Return the (x, y) coordinate for the center point of the cell that contains the specified text.  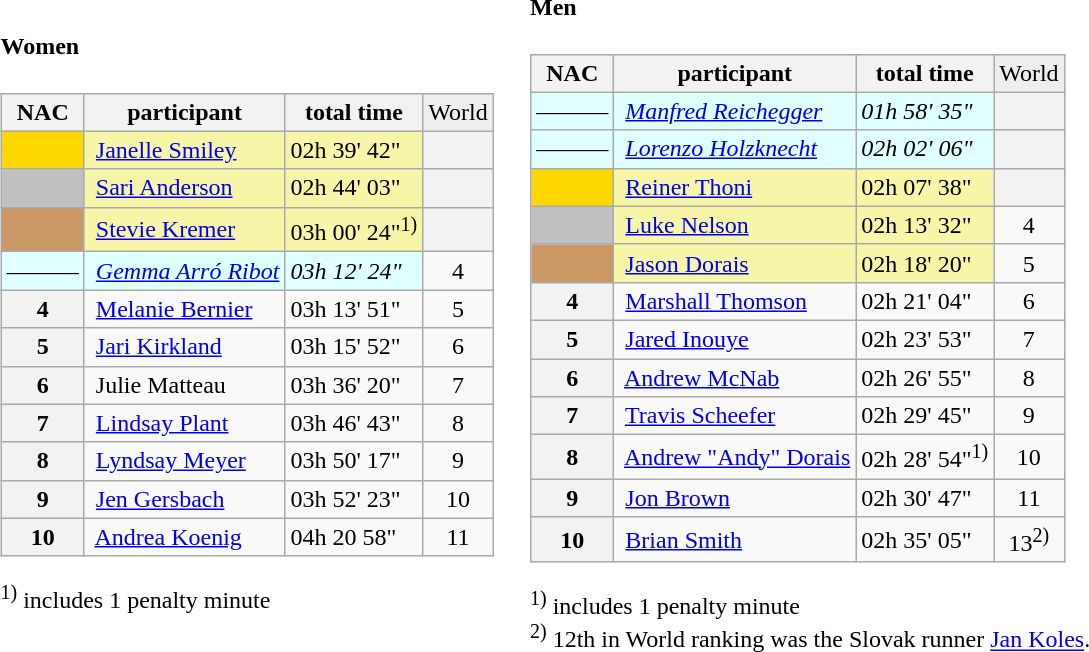
Manfred Reichegger (735, 111)
Stevie Kremer (184, 230)
03h 13' 51" (354, 309)
Andrew McNab (735, 378)
03h 46' 43" (354, 423)
02h 28' 54"1) (925, 458)
Andrea Koenig (184, 537)
03h 36' 20" (354, 385)
02h 30' 47" (925, 498)
03h 50' 17" (354, 461)
02h 21' 04" (925, 301)
02h 39' 42" (354, 150)
Jen Gersbach (184, 499)
02h 44' 03" (354, 188)
Brian Smith (735, 540)
04h 20 58" (354, 537)
132) (1029, 540)
02h 02' 06" (925, 149)
Reiner Thoni (735, 187)
02h 23' 53" (925, 339)
Luke Nelson (735, 225)
03h 12' 24" (354, 271)
Jared Inouye (735, 339)
Jari Kirkland (184, 347)
Melanie Bernier (184, 309)
03h 15' 52" (354, 347)
02h 18' 20" (925, 263)
02h 26' 55" (925, 378)
01h 58' 35" (925, 111)
Julie Matteau (184, 385)
02h 35' 05" (925, 540)
02h 13' 32" (925, 225)
Travis Scheefer (735, 416)
02h 07' 38" (925, 187)
Sari Anderson (184, 188)
Lorenzo Holzknecht (735, 149)
Lindsay Plant (184, 423)
03h 00' 24"1) (354, 230)
Jason Dorais (735, 263)
Gemma Arró Ribot (184, 271)
Marshall Thomson (735, 301)
02h 29' 45" (925, 416)
Janelle Smiley (184, 150)
Andrew "Andy" Dorais (735, 458)
Jon Brown (735, 498)
Lyndsay Meyer (184, 461)
03h 52' 23" (354, 499)
